Identify which cell holds the provided text, then report its (X, Y) central coordinate. 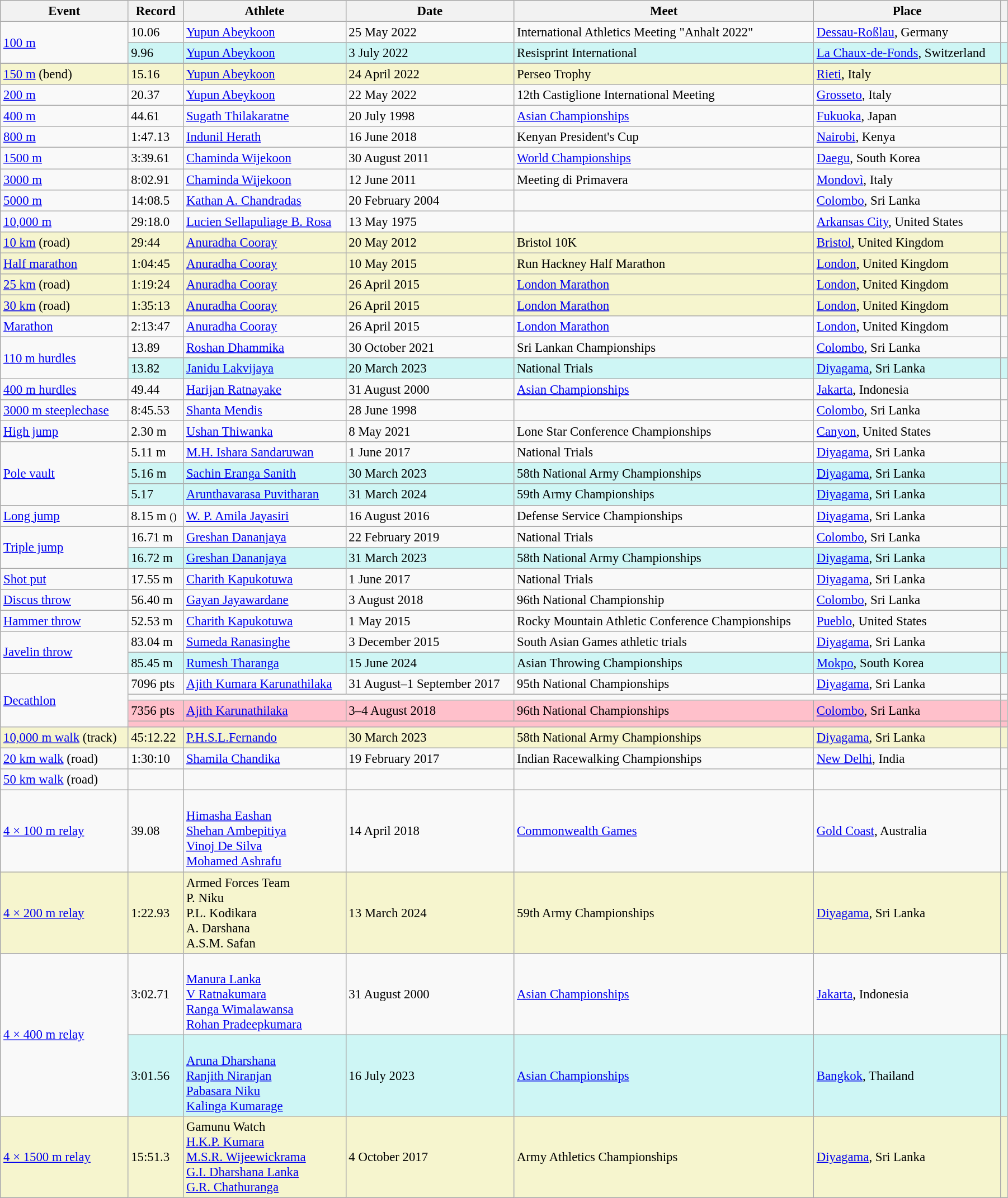
10.06 (156, 32)
Lone Star Conference Championships (664, 432)
31 March 2024 (430, 495)
3–4 August 2018 (430, 711)
Perseo Trophy (664, 74)
22 May 2022 (430, 95)
9.96 (156, 53)
W. P. Amila Jayasiri (265, 516)
8:02.91 (156, 180)
Roshan Dhammika (265, 347)
96th National Championships (664, 711)
Bristol 10K (664, 242)
16.71 m (156, 537)
30 km (road) (64, 305)
15:51.3 (156, 1157)
Nairobi, Kenya (907, 137)
50 km walk (road) (64, 780)
2:13:47 (156, 327)
Sri Lankan Championships (664, 347)
Half marathon (64, 263)
South Asian Games athletic trials (664, 642)
La Chaux-de-Fonds, Switzerland (907, 53)
Janidu Lakvijaya (265, 369)
World Championships (664, 158)
Ajith Karunathilaka (265, 711)
25 May 2022 (430, 32)
12 June 2011 (430, 180)
Ushan Thiwanka (265, 432)
1500 m (64, 158)
Arunthavarasa Puvitharan (265, 495)
Asian Throwing Championships (664, 663)
24 April 2022 (430, 74)
3 July 2022 (430, 53)
Event (64, 11)
Bangkok, Thailand (907, 1076)
3:02.71 (156, 994)
96th National Championship (664, 600)
3 December 2015 (430, 642)
13 May 1975 (430, 221)
30 October 2021 (430, 347)
1:30:10 (156, 759)
4 × 200 m relay (64, 913)
29:18.0 (156, 221)
Resisprint International (664, 53)
Rumesh Tharanga (265, 663)
20 July 1998 (430, 116)
Arkansas City, United States (907, 221)
200 m (64, 95)
Decathlon (64, 700)
Commonwealth Games (664, 831)
M.H. Ishara Sandaruwan (265, 452)
1:22.93 (156, 913)
44.61 (156, 116)
16 August 2016 (430, 516)
52.53 m (156, 621)
20 km walk (road) (64, 759)
28 June 1998 (430, 411)
Shamila Chandika (265, 759)
Shot put (64, 579)
13.82 (156, 369)
20 March 2023 (430, 369)
95th National Championships (664, 684)
400 m (64, 116)
83.04 m (156, 642)
Shanta Mendis (265, 411)
Lucien Sellapuliage B. Rosa (265, 221)
8:45.53 (156, 411)
31 August–1 September 2017 (430, 684)
150 m (bend) (64, 74)
High jump (64, 432)
14:08.5 (156, 200)
Pole vault (64, 473)
4 × 1500 m relay (64, 1157)
10,000 m (64, 221)
Dessau-Roßlau, Germany (907, 32)
3000 m (64, 180)
Sachin Eranga Sanith (265, 474)
P.H.S.L.Fernando (265, 738)
31 March 2023 (430, 558)
1:47.13 (156, 137)
3 August 2018 (430, 600)
12th Castiglione International Meeting (664, 95)
4 October 2017 (430, 1157)
Kathan A. Chandradas (265, 200)
45:12.22 (156, 738)
5000 m (64, 200)
15 June 2024 (430, 663)
49.44 (156, 390)
16 July 2023 (430, 1076)
Gamunu WatchH.K.P. KumaraM.S.R. WijeewickramaG.I. Dharshana LankaG.R. Chathuranga (265, 1157)
3:01.56 (156, 1076)
1:04:45 (156, 263)
3000 m steeplechase (64, 411)
30 August 2011 (430, 158)
800 m (64, 137)
5.11 m (156, 452)
17.55 m (156, 579)
Aruna DharshanaRanjith NiranjanPabasara NikuKalinga Kumarage (265, 1076)
Rieti, Italy (907, 74)
New Delhi, India (907, 759)
Kenyan President's Cup (664, 137)
56.40 m (156, 600)
Ajith Kumara Karunathilaka (265, 684)
Meet (664, 11)
13.89 (156, 347)
16.72 m (156, 558)
5.17 (156, 495)
100 m (64, 43)
Discus throw (64, 600)
Date (430, 11)
4 × 400 m relay (64, 1035)
Javelin throw (64, 652)
Meeting di Primavera (664, 180)
19 February 2017 (430, 759)
Rocky Mountain Athletic Conference Championships (664, 621)
14 April 2018 (430, 831)
Athlete (265, 11)
Himasha EashanShehan AmbepitiyaVinoj De SilvaMohamed Ashrafu (265, 831)
7096 pts (156, 684)
85.45 m (156, 663)
29:44 (156, 242)
7356 pts (156, 711)
Indian Racewalking Championships (664, 759)
1 May 2015 (430, 621)
5.16 m (156, 474)
25 km (road) (64, 285)
2.30 m (156, 432)
Defense Service Championships (664, 516)
Gayan Jayawardane (265, 600)
Grosseto, Italy (907, 95)
Long jump (64, 516)
22 February 2019 (430, 537)
Sumeda Ranasinghe (265, 642)
Daegu, South Korea (907, 158)
15.16 (156, 74)
10 km (road) (64, 242)
39.08 (156, 831)
20 February 2004 (430, 200)
Mondovì, Italy (907, 180)
International Athletics Meeting "Anhalt 2022" (664, 32)
Indunil Herath (265, 137)
400 m hurdles (64, 390)
Triple jump (64, 547)
Manura LankaV RatnakumaraRanga WimalawansaRohan Pradeepkumara (265, 994)
110 m hurdles (64, 358)
Armed Forces TeamP. NikuP.L. KodikaraA. DarshanaA.S.M. Safan (265, 913)
Mokpo, South Korea (907, 663)
4 × 100 m relay (64, 831)
1:35:13 (156, 305)
Place (907, 11)
8 May 2021 (430, 432)
1:19:24 (156, 285)
Marathon (64, 327)
Run Hackney Half Marathon (664, 263)
8.15 m () (156, 516)
3:39.61 (156, 158)
Hammer throw (64, 621)
Record (156, 11)
16 June 2018 (430, 137)
Harijan Ratnayake (265, 390)
10 May 2015 (430, 263)
Pueblo, United States (907, 621)
Sugath Thilakaratne (265, 116)
20 May 2012 (430, 242)
Fukuoka, Japan (907, 116)
20.37 (156, 95)
Bristol, United Kingdom (907, 242)
Army Athletics Championships (664, 1157)
Canyon, United States (907, 432)
10,000 m walk (track) (64, 738)
13 March 2024 (430, 913)
Gold Coast, Australia (907, 831)
